Determine the [X, Y] coordinate at the center of the cell enclosing the given text.  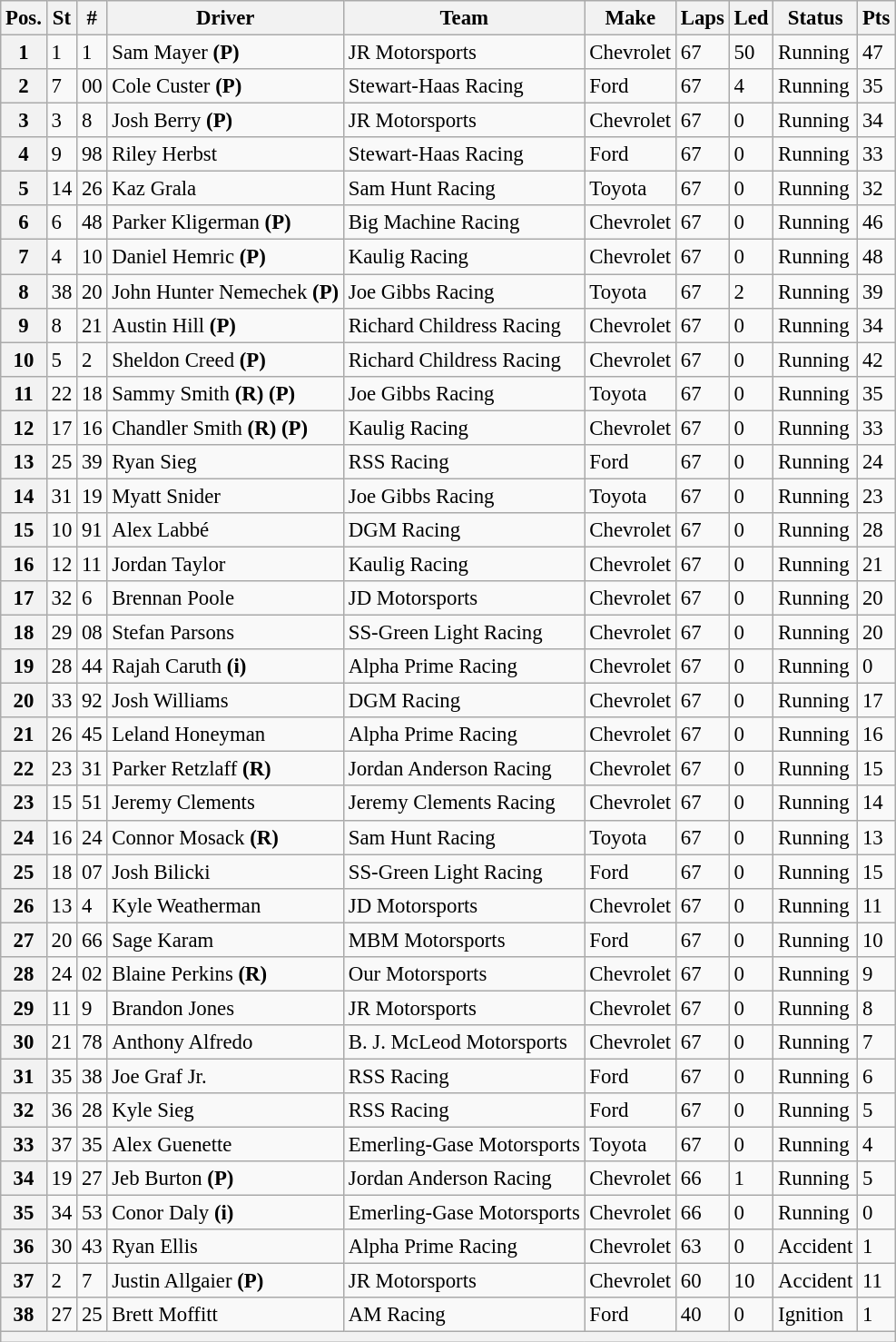
46 [877, 222]
Brandon Jones [225, 1008]
51 [93, 804]
Big Machine Racing [464, 222]
Sam Mayer (P) [225, 53]
Jordan Taylor [225, 564]
Team [464, 18]
02 [93, 974]
50 [752, 53]
98 [93, 154]
Josh Williams [225, 701]
91 [93, 530]
Josh Berry (P) [225, 121]
Brennan Poole [225, 598]
53 [93, 1213]
Sage Karam [225, 940]
Riley Herbst [225, 154]
Pos. [24, 18]
Status [815, 18]
Leland Honeyman [225, 735]
Laps [703, 18]
John Hunter Nemechek (P) [225, 291]
Justin Allgaier (P) [225, 1281]
Parker Retzlaff (R) [225, 769]
Sammy Smith (R) (P) [225, 393]
MBM Motorsports [464, 940]
B. J. McLeod Motorsports [464, 1042]
Kaz Grala [225, 189]
Parker Kligerman (P) [225, 222]
Our Motorsports [464, 974]
Ryan Sieg [225, 462]
08 [93, 633]
Driver [225, 18]
St [62, 18]
# [93, 18]
Jeb Burton (P) [225, 1179]
Conor Daly (i) [225, 1213]
63 [703, 1247]
AM Racing [464, 1316]
Joe Graf Jr. [225, 1076]
44 [93, 666]
60 [703, 1281]
Daniel Hemric (P) [225, 257]
Blaine Perkins (R) [225, 974]
Rajah Caruth (i) [225, 666]
Led [752, 18]
Josh Bilicki [225, 872]
Cole Custer (P) [225, 86]
Myatt Snider [225, 496]
Ignition [815, 1316]
Stefan Parsons [225, 633]
Alex Labbé [225, 530]
43 [93, 1247]
Ryan Ellis [225, 1247]
92 [93, 701]
45 [93, 735]
Sheldon Creed (P) [225, 360]
42 [877, 360]
Jeremy Clements [225, 804]
40 [703, 1316]
Connor Mosack (R) [225, 837]
07 [93, 872]
Chandler Smith (R) (P) [225, 428]
Kyle Weatherman [225, 905]
78 [93, 1042]
Alex Guenette [225, 1145]
Jeremy Clements Racing [464, 804]
Make [630, 18]
47 [877, 53]
00 [93, 86]
Kyle Sieg [225, 1110]
Brett Moffitt [225, 1316]
Pts [877, 18]
Austin Hill (P) [225, 325]
Anthony Alfredo [225, 1042]
